From the cell containing the given text, extract its center point as (x, y) coordinate. 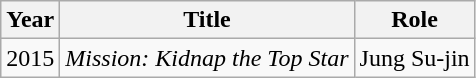
Year (30, 20)
Mission: Kidnap the Top Star (207, 58)
2015 (30, 58)
Title (207, 20)
Role (414, 20)
Jung Su-jin (414, 58)
